Scan for the cell matching the given text and deliver its [X, Y] coordinate at center. 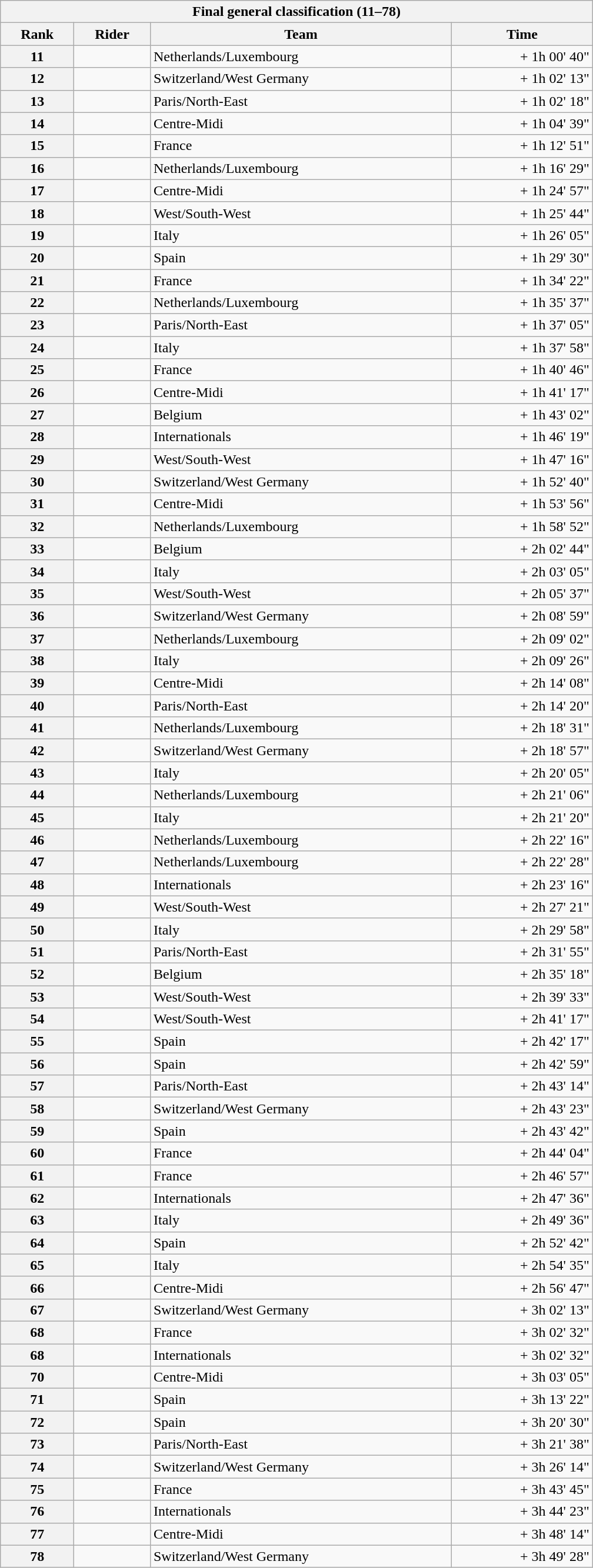
+ 1h 58' 52" [522, 526]
+ 2h 21' 06" [522, 795]
+ 1h 47' 16" [522, 459]
78 [38, 1556]
+ 3h 02' 13" [522, 1310]
28 [38, 437]
12 [38, 79]
+ 2h 14' 08" [522, 683]
+ 2h 54' 35" [522, 1265]
+ 3h 03' 05" [522, 1377]
+ 2h 49' 36" [522, 1220]
67 [38, 1310]
+ 1h 37' 58" [522, 348]
21 [38, 281]
44 [38, 795]
Rider [112, 34]
51 [38, 952]
+ 2h 43' 23" [522, 1109]
Team [301, 34]
14 [38, 124]
57 [38, 1086]
+ 1h 41' 17" [522, 392]
+ 3h 21' 38" [522, 1444]
+ 3h 13' 22" [522, 1400]
+ 3h 20' 30" [522, 1422]
+ 2h 18' 31" [522, 728]
48 [38, 885]
26 [38, 392]
45 [38, 818]
42 [38, 750]
+ 2h 43' 42" [522, 1131]
16 [38, 168]
54 [38, 1019]
63 [38, 1220]
+ 2h 18' 57" [522, 750]
43 [38, 773]
+ 2h 22' 28" [522, 862]
+ 2h 02' 44" [522, 549]
+ 2h 05' 37" [522, 593]
76 [38, 1512]
37 [38, 638]
+ 1h 46' 19" [522, 437]
+ 2h 09' 26" [522, 661]
+ 1h 26' 05" [522, 235]
+ 3h 26' 14" [522, 1467]
41 [38, 728]
+ 1h 53' 56" [522, 504]
+ 1h 35' 37" [522, 303]
+ 3h 43' 45" [522, 1489]
+ 2h 52' 42" [522, 1243]
58 [38, 1109]
71 [38, 1400]
64 [38, 1243]
+ 1h 02' 18" [522, 101]
39 [38, 683]
30 [38, 482]
73 [38, 1444]
+ 1h 00' 40" [522, 56]
+ 3h 48' 14" [522, 1534]
36 [38, 616]
+ 2h 22' 16" [522, 840]
22 [38, 303]
25 [38, 370]
46 [38, 840]
Final general classification (11–78) [296, 12]
+ 1h 12' 51" [522, 146]
60 [38, 1153]
+ 2h 56' 47" [522, 1287]
65 [38, 1265]
56 [38, 1064]
18 [38, 213]
27 [38, 415]
+ 2h 08' 59" [522, 616]
49 [38, 907]
72 [38, 1422]
+ 2h 21' 20" [522, 818]
+ 2h 43' 14" [522, 1086]
+ 1h 16' 29" [522, 168]
38 [38, 661]
+ 2h 29' 58" [522, 929]
66 [38, 1287]
74 [38, 1467]
+ 1h 43' 02" [522, 415]
17 [38, 191]
+ 1h 25' 44" [522, 213]
19 [38, 235]
24 [38, 348]
59 [38, 1131]
20 [38, 258]
+ 2h 42' 59" [522, 1064]
29 [38, 459]
+ 2h 03' 05" [522, 571]
61 [38, 1176]
+ 2h 09' 02" [522, 638]
+ 1h 40' 46" [522, 370]
Rank [38, 34]
+ 1h 52' 40" [522, 482]
+ 2h 35' 18" [522, 974]
75 [38, 1489]
31 [38, 504]
34 [38, 571]
23 [38, 325]
+ 2h 47' 36" [522, 1198]
50 [38, 929]
+ 1h 02' 13" [522, 79]
62 [38, 1198]
55 [38, 1042]
11 [38, 56]
40 [38, 706]
15 [38, 146]
+ 2h 39' 33" [522, 997]
+ 1h 37' 05" [522, 325]
47 [38, 862]
Time [522, 34]
+ 2h 23' 16" [522, 885]
+ 1h 24' 57" [522, 191]
53 [38, 997]
77 [38, 1534]
+ 1h 34' 22" [522, 281]
+ 3h 44' 23" [522, 1512]
35 [38, 593]
13 [38, 101]
70 [38, 1377]
+ 1h 29' 30" [522, 258]
+ 2h 20' 05" [522, 773]
+ 2h 46' 57" [522, 1176]
+ 2h 31' 55" [522, 952]
+ 2h 42' 17" [522, 1042]
+ 2h 27' 21" [522, 907]
+ 2h 41' 17" [522, 1019]
+ 2h 44' 04" [522, 1153]
+ 2h 14' 20" [522, 706]
52 [38, 974]
33 [38, 549]
+ 1h 04' 39" [522, 124]
+ 3h 49' 28" [522, 1556]
32 [38, 526]
